Scan for the cell matching the given text and deliver its [X, Y] coordinate at center. 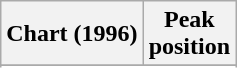
Peakposition [189, 34]
Chart (1996) [72, 34]
